Return [X, Y] of the center of cell containing provided text 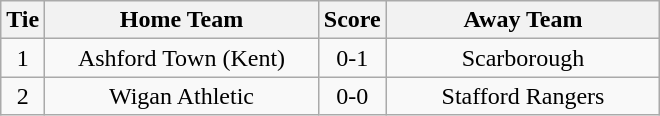
Wigan Athletic [182, 96]
2 [23, 96]
Ashford Town (Kent) [182, 58]
1 [23, 58]
0-0 [352, 96]
Tie [23, 20]
Scarborough [523, 58]
Score [352, 20]
Home Team [182, 20]
Stafford Rangers [523, 96]
0-1 [352, 58]
Away Team [523, 20]
